Identify which cell holds the provided text, then report its [x, y] central coordinate. 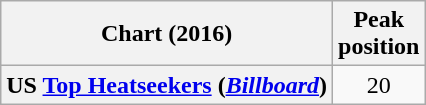
Peakposition [379, 34]
US Top Heatseekers (Billboard) [167, 85]
20 [379, 85]
Chart (2016) [167, 34]
